Search for the cell housing the specified text and yield its (x, y) center coordinate. 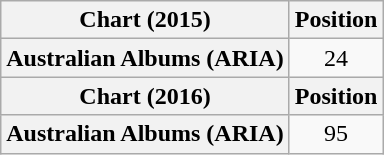
Chart (2016) (145, 96)
Chart (2015) (145, 20)
24 (336, 58)
95 (336, 134)
